Capture the cell that displays the provided text and extract its (X, Y) central coordinate. 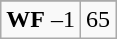
65 (98, 20)
WF –1 (41, 20)
